Extract the (x, y) coordinate from the center of the cell holding the provided text.  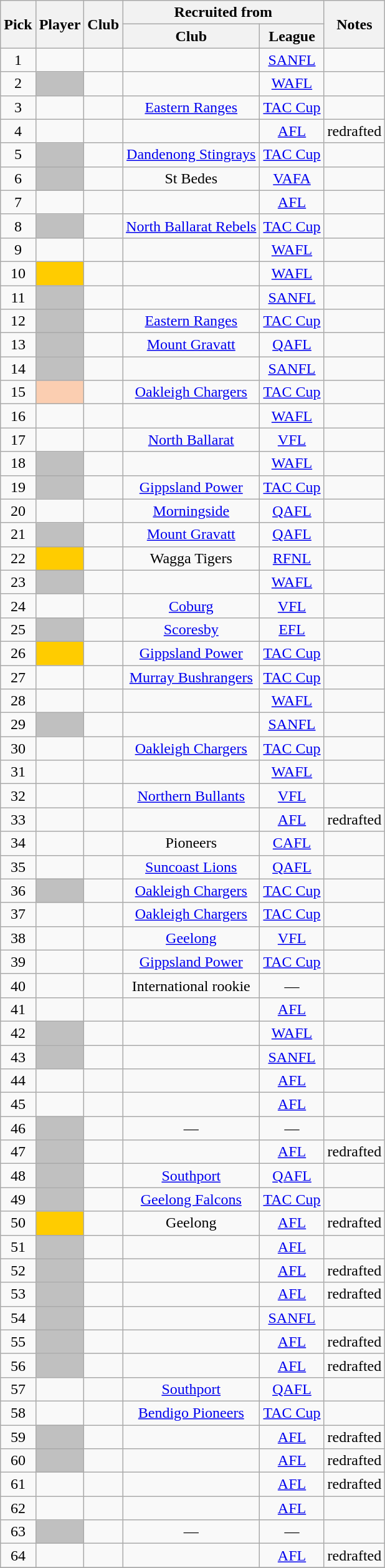
CAFL (292, 843)
18 (18, 463)
International rookie (191, 985)
VAFA (292, 178)
27 (18, 677)
Pick (18, 24)
44 (18, 1081)
Geelong Falcons (191, 1199)
47 (18, 1152)
30 (18, 748)
29 (18, 725)
13 (18, 345)
63 (18, 1532)
40 (18, 985)
36 (18, 891)
50 (18, 1223)
North Ballarat (191, 440)
5 (18, 155)
56 (18, 1365)
23 (18, 582)
11 (18, 298)
62 (18, 1508)
43 (18, 1057)
49 (18, 1199)
48 (18, 1176)
35 (18, 867)
37 (18, 914)
Pioneers (191, 843)
38 (18, 938)
17 (18, 440)
58 (18, 1413)
4 (18, 131)
EFL (292, 629)
55 (18, 1342)
3 (18, 107)
North Ballarat Rebels (191, 226)
16 (18, 416)
Northern Bullants (191, 796)
53 (18, 1294)
57 (18, 1389)
Recruited from (223, 12)
14 (18, 369)
15 (18, 392)
8 (18, 226)
9 (18, 249)
19 (18, 487)
54 (18, 1318)
Scoresby (191, 629)
Wagga Tigers (191, 558)
Morningside (191, 511)
Dandenong Stingrays (191, 155)
2 (18, 84)
20 (18, 511)
Coburg (191, 606)
Suncoast Lions (191, 867)
45 (18, 1105)
59 (18, 1436)
Bendigo Pioneers (191, 1413)
RFNL (292, 558)
Notes (354, 24)
51 (18, 1247)
26 (18, 653)
33 (18, 820)
60 (18, 1461)
21 (18, 535)
24 (18, 606)
42 (18, 1033)
12 (18, 321)
34 (18, 843)
League (292, 36)
52 (18, 1270)
7 (18, 202)
Murray Bushrangers (191, 677)
39 (18, 962)
46 (18, 1128)
64 (18, 1556)
28 (18, 701)
1 (18, 60)
6 (18, 178)
Player (60, 24)
10 (18, 273)
25 (18, 629)
41 (18, 1009)
31 (18, 772)
32 (18, 796)
St Bedes (191, 178)
22 (18, 558)
61 (18, 1484)
